Determine the (X, Y) coordinate at the center of the cell enclosing the given text.  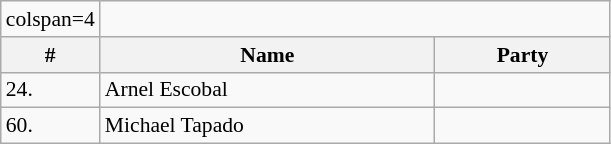
60. (50, 126)
Arnel Escobal (268, 90)
Party (522, 55)
24. (50, 90)
Michael Tapado (268, 126)
colspan=4 (50, 19)
# (50, 55)
Name (268, 55)
